Capture the cell that displays the provided text and extract its (X, Y) central coordinate. 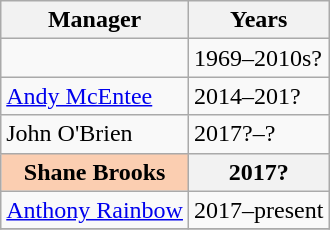
Shane Brooks (95, 172)
2017–present (258, 210)
Manager (95, 20)
John O'Brien (95, 134)
Andy McEntee (95, 96)
Years (258, 20)
2014–201? (258, 96)
2017? (258, 172)
Anthony Rainbow (95, 210)
2017?–? (258, 134)
1969–2010s? (258, 58)
